Identify which cell holds the provided text, then report its [x, y] central coordinate. 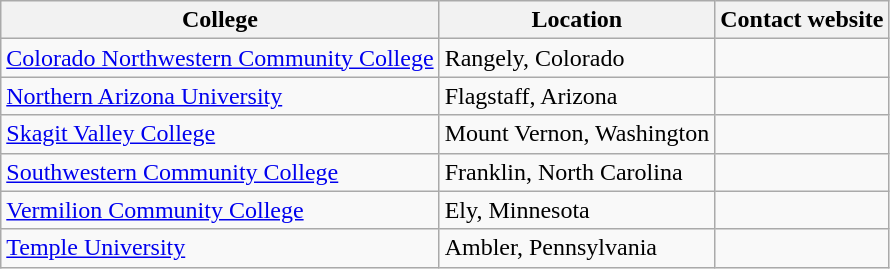
Mount Vernon, Washington [577, 134]
College [220, 20]
Ambler, Pennsylvania [577, 248]
Franklin, North Carolina [577, 172]
Colorado Northwestern Community College [220, 58]
Location [577, 20]
Ely, Minnesota [577, 210]
Vermilion Community College [220, 210]
Northern Arizona University [220, 96]
Skagit Valley College [220, 134]
Temple University [220, 248]
Flagstaff, Arizona [577, 96]
Rangely, Colorado [577, 58]
Southwestern Community College [220, 172]
Contact website [802, 20]
